Return [X, Y] of the center of cell containing provided text 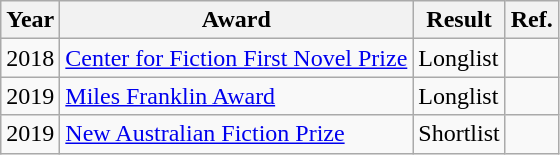
Result [459, 20]
Center for Fiction First Novel Prize [236, 58]
Miles Franklin Award [236, 96]
2018 [30, 58]
Shortlist [459, 134]
New Australian Fiction Prize [236, 134]
Ref. [532, 20]
Year [30, 20]
Award [236, 20]
